For the text-containing cell, return its midpoint in (X, Y) coordinate format. 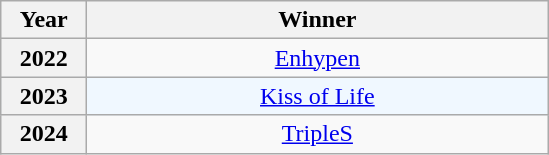
2024 (44, 134)
Kiss of Life (318, 96)
Enhypen (318, 58)
Year (44, 20)
2023 (44, 96)
Winner (318, 20)
2022 (44, 58)
TripleS (318, 134)
